Pinpoint the cell where the given text exists, returning its (x, y) midpoint coordinate. 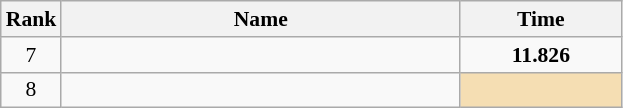
11.826 (540, 55)
7 (32, 55)
Rank (32, 19)
8 (32, 90)
Time (540, 19)
Name (260, 19)
